Identify which cell holds the provided text, then report its (x, y) central coordinate. 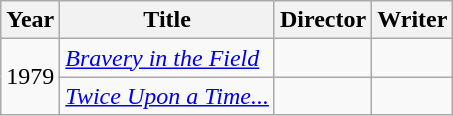
Twice Upon a Time... (168, 96)
Title (168, 20)
1979 (30, 77)
Year (30, 20)
Bravery in the Field (168, 58)
Writer (412, 20)
Director (322, 20)
